Scan for the cell matching the given text and deliver its (X, Y) coordinate at center. 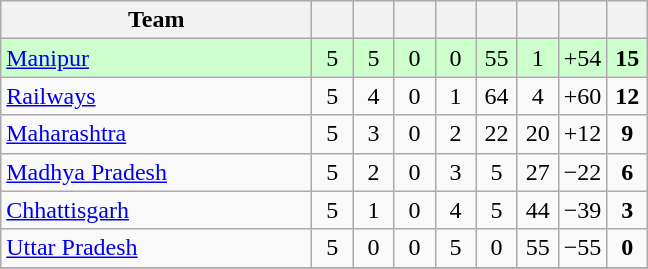
Manipur (156, 58)
9 (628, 134)
+60 (582, 96)
15 (628, 58)
Team (156, 20)
64 (496, 96)
Maharashtra (156, 134)
Chhattisgarh (156, 210)
+54 (582, 58)
−39 (582, 210)
27 (538, 172)
Railways (156, 96)
Uttar Pradesh (156, 248)
6 (628, 172)
−22 (582, 172)
20 (538, 134)
44 (538, 210)
12 (628, 96)
22 (496, 134)
+12 (582, 134)
Madhya Pradesh (156, 172)
−55 (582, 248)
